Return the (X, Y) coordinate for the center point of the cell that contains the specified text.  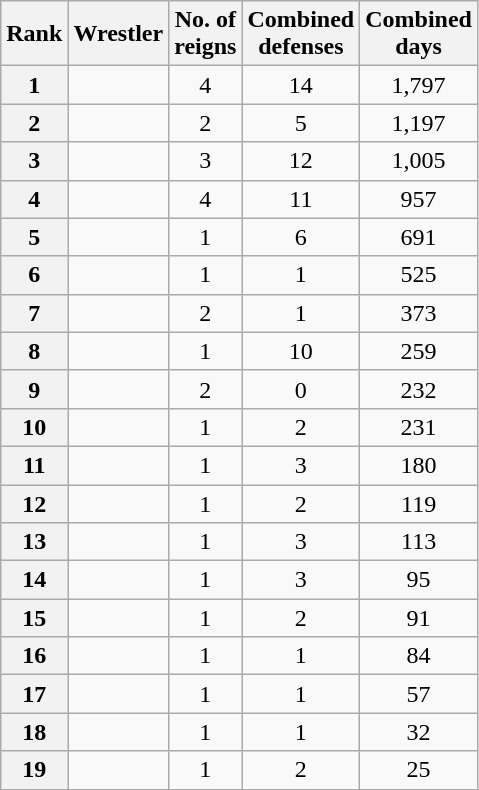
957 (419, 199)
13 (34, 542)
1,005 (419, 161)
373 (419, 313)
No. ofreigns (206, 34)
95 (419, 580)
259 (419, 351)
691 (419, 237)
Wrestler (118, 34)
18 (34, 732)
9 (34, 389)
19 (34, 770)
525 (419, 275)
232 (419, 389)
7 (34, 313)
113 (419, 542)
15 (34, 618)
1,197 (419, 123)
231 (419, 427)
25 (419, 770)
17 (34, 694)
Combineddays (419, 34)
Rank (34, 34)
57 (419, 694)
8 (34, 351)
32 (419, 732)
84 (419, 656)
180 (419, 465)
119 (419, 503)
Combineddefenses (301, 34)
16 (34, 656)
1,797 (419, 85)
0 (301, 389)
91 (419, 618)
